Scan for the cell matching the given text and deliver its [x, y] coordinate at center. 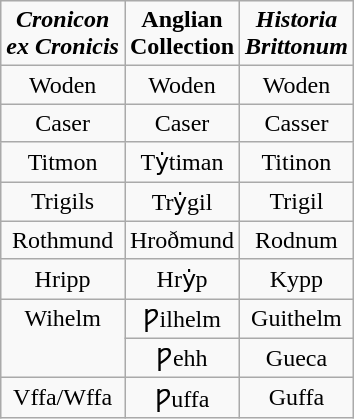
Ƿilhelm [182, 319]
HistoriaBrittonum [297, 34]
Guffa [297, 398]
Hripp [63, 279]
Trigil [297, 202]
Rothmund [63, 240]
Rodnum [297, 240]
Gueca [297, 358]
Casser [297, 123]
Titinon [297, 162]
Ƿehh [182, 358]
Trigils [63, 202]
Tẏtiman [182, 162]
Hroðmund [182, 240]
Wihelm [63, 338]
Kypp [297, 279]
Vffa/Wffa [63, 398]
Ƿuffa [182, 398]
Croniconex Cronicis [63, 34]
Titmon [63, 162]
Trẏgil [182, 202]
Guithelm [297, 319]
AnglianCollection [182, 34]
Hrẏp [182, 279]
